Extract the [x, y] coordinate from the center of the cell holding the provided text.  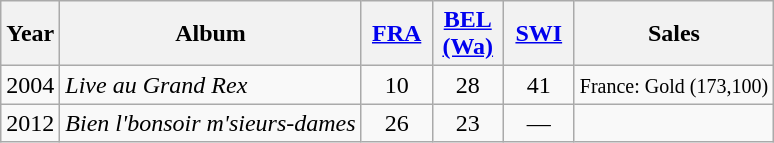
BEL(Wa) [468, 34]
Album [210, 34]
2012 [30, 123]
10 [396, 85]
— [538, 123]
Bien l'bonsoir m'sieurs-dames [210, 123]
Sales [674, 34]
Live au Grand Rex [210, 85]
26 [396, 123]
Year [30, 34]
SWI [538, 34]
FRA [396, 34]
2004 [30, 85]
41 [538, 85]
28 [468, 85]
France: Gold (173,100) [674, 85]
23 [468, 123]
